Return [x, y] of the center of cell containing provided text 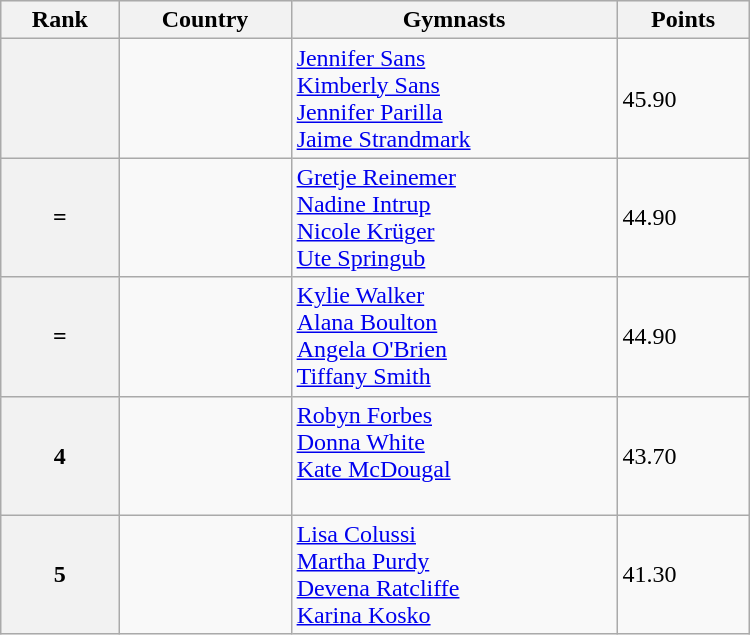
Kylie Walker Alana Boulton Angela O'Brien Tiffany Smith [454, 336]
Rank [60, 20]
43.70 [683, 456]
Points [683, 20]
5 [60, 574]
Country [205, 20]
Gretje Reinemer Nadine Intrup Nicole Krüger Ute Springub [454, 218]
45.90 [683, 98]
4 [60, 456]
Jennifer Sans Kimberly Sans Jennifer Parilla Jaime Strandmark [454, 98]
Lisa Colussi Martha Purdy Devena Ratcliffe Karina Kosko [454, 574]
Robyn Forbes Donna White Kate McDougal [454, 456]
Gymnasts [454, 20]
41.30 [683, 574]
